From the cell containing the given text, extract its center point as (x, y) coordinate. 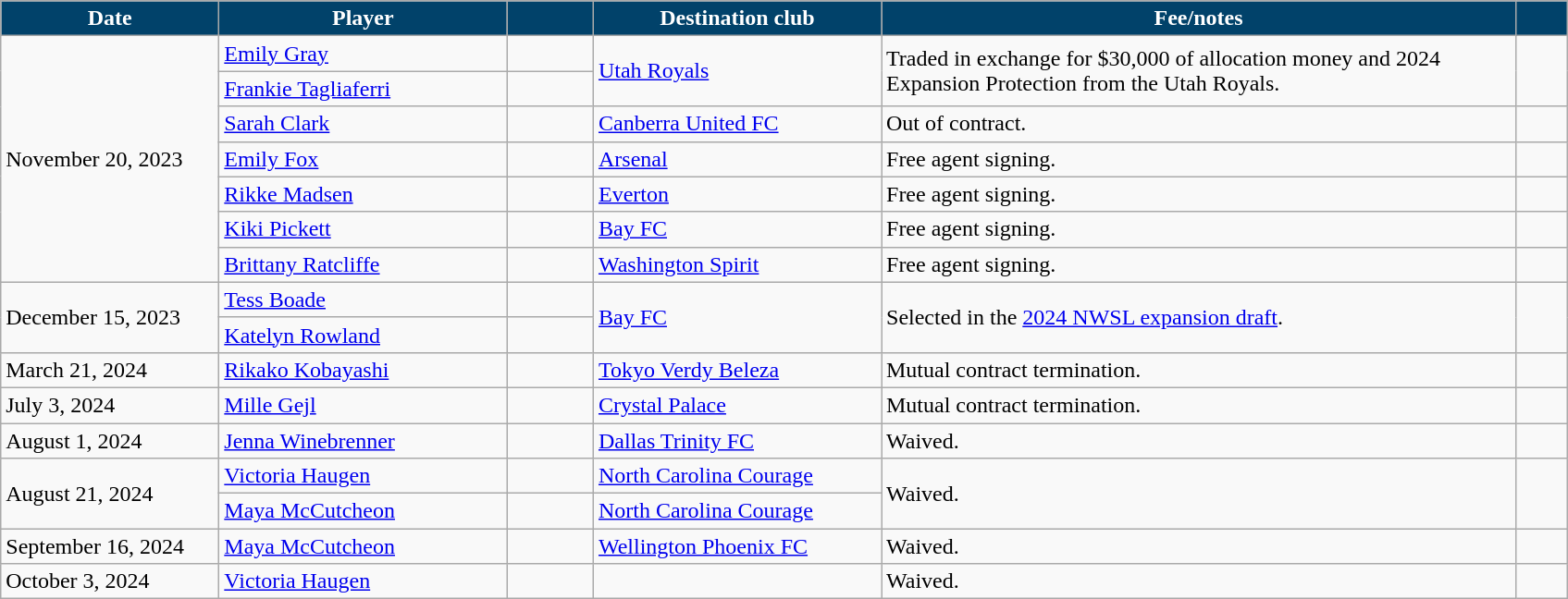
September 16, 2024 (110, 546)
Arsenal (736, 159)
Selected in the 2024 NWSL expansion draft. (1198, 317)
Out of contract. (1198, 124)
Fee/notes (1198, 18)
Traded in exchange for $30,000 of allocation money and 2024 Expansion Protection from the Utah Royals. (1198, 71)
Jenna Winebrenner (363, 441)
Mille Gejl (363, 405)
Washington Spirit (736, 264)
December 15, 2023 (110, 317)
Rikako Kobayashi (363, 370)
Canberra United FC (736, 124)
Sarah Clark (363, 124)
Tess Boade (363, 299)
March 21, 2024 (110, 370)
Utah Royals (736, 71)
Tokyo Verdy Beleza (736, 370)
Katelyn Rowland (363, 335)
Emily Gray (363, 54)
Emily Fox (363, 159)
August 1, 2024 (110, 441)
Wellington Phoenix FC (736, 546)
Player (363, 18)
August 21, 2024 (110, 494)
July 3, 2024 (110, 405)
Kiki Pickett (363, 229)
Date (110, 18)
Destination club (736, 18)
Frankie Tagliaferri (363, 89)
Brittany Ratcliffe (363, 264)
Everton (736, 194)
November 20, 2023 (110, 159)
October 3, 2024 (110, 581)
Rikke Madsen (363, 194)
Dallas Trinity FC (736, 441)
Crystal Palace (736, 405)
